For the text-containing cell, return its midpoint in [X, Y] coordinate format. 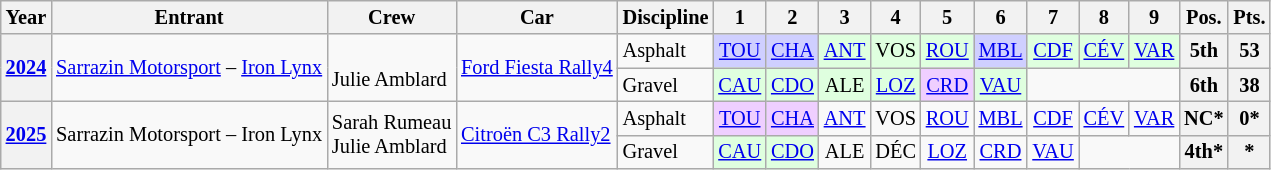
38 [1249, 85]
5th [1204, 51]
NC* [1204, 118]
Entrant [189, 17]
Sarah Rumeau Julie Amblard [392, 134]
4th* [1204, 152]
DÉC [895, 152]
2 [792, 17]
0* [1249, 118]
Pts. [1249, 17]
5 [948, 17]
6th [1204, 85]
53 [1249, 51]
Year [26, 17]
2025 [26, 134]
Ford Fiesta Rally4 [536, 68]
4 [895, 17]
7 [1052, 17]
* [1249, 152]
Crew [392, 17]
Discipline [666, 17]
6 [1001, 17]
3 [845, 17]
Julie Amblard [392, 68]
Pos. [1204, 17]
Car [536, 17]
2024 [26, 68]
9 [1154, 17]
1 [740, 17]
8 [1104, 17]
Citroën C3 Rally2 [536, 134]
